Scan for the cell matching the given text and deliver its (X, Y) coordinate at center. 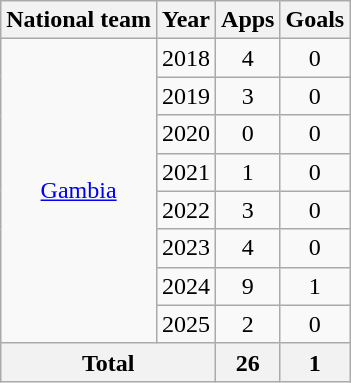
2021 (186, 172)
Total (108, 362)
2024 (186, 286)
Year (186, 20)
26 (248, 362)
2025 (186, 324)
2023 (186, 248)
2 (248, 324)
2020 (186, 134)
Apps (248, 20)
Gambia (79, 191)
2018 (186, 58)
National team (79, 20)
2019 (186, 96)
9 (248, 286)
2022 (186, 210)
Goals (315, 20)
